Return (X, Y) of the center of cell containing provided text 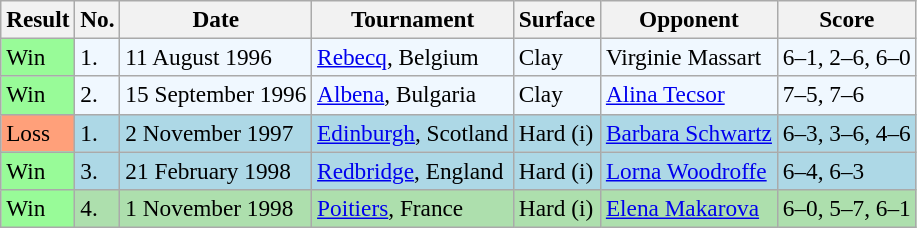
Result (38, 19)
2. (98, 95)
Opponent (688, 19)
Poitiers, France (413, 208)
Elena Makarova (688, 208)
Date (216, 19)
1 November 1998 (216, 208)
Tournament (413, 19)
Surface (556, 19)
Score (846, 19)
Rebecq, Belgium (413, 57)
7–5, 7–6 (846, 95)
3. (98, 170)
11 August 1996 (216, 57)
Barbara Schwartz (688, 133)
4. (98, 208)
6–1, 2–6, 6–0 (846, 57)
Virginie Massart (688, 57)
Loss (38, 133)
6–4, 6–3 (846, 170)
6–3, 3–6, 4–6 (846, 133)
2 November 1997 (216, 133)
Albena, Bulgaria (413, 95)
No. (98, 19)
Edinburgh, Scotland (413, 133)
21 February 1998 (216, 170)
Lorna Woodroffe (688, 170)
6–0, 5–7, 6–1 (846, 208)
Redbridge, England (413, 170)
15 September 1996 (216, 95)
Alina Tecsor (688, 95)
